Identify which cell holds the provided text, then report its [x, y] central coordinate. 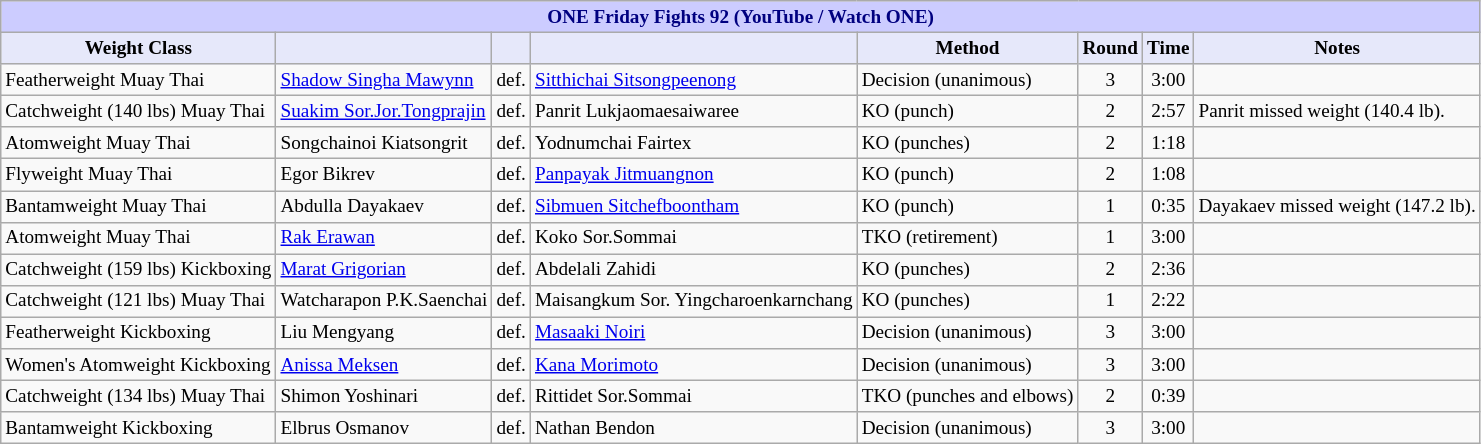
Dayakaev missed weight (147.2 lb). [1337, 206]
Maisangkum Sor. Yingcharoenkarnchang [694, 301]
Anissa Meksen [384, 365]
Catchweight (159 lbs) Kickboxing [138, 270]
Shadow Singha Mawynn [384, 80]
Panrit Lukjaomaesaiwaree [694, 111]
TKO (retirement) [968, 238]
Songchainoi Kiatsongrit [384, 143]
Panpayak Jitmuangnon [694, 175]
Flyweight Muay Thai [138, 175]
Sitthichai Sitsongpeenong [694, 80]
Elbrus Osmanov [384, 428]
Suakim Sor.Jor.Tongprajin [384, 111]
TKO (punches and elbows) [968, 396]
2:57 [1168, 111]
Abdelali Zahidi [694, 270]
Masaaki Noiri [694, 333]
Weight Class [138, 48]
Liu Mengyang [384, 333]
Watcharapon P.K.Saenchai [384, 301]
Catchweight (134 lbs) Muay Thai [138, 396]
2:36 [1168, 270]
Featherweight Muay Thai [138, 80]
Method [968, 48]
Nathan Bendon [694, 428]
Koko Sor.Sommai [694, 238]
Marat Grigorian [384, 270]
Bantamweight Kickboxing [138, 428]
1:08 [1168, 175]
Catchweight (121 lbs) Muay Thai [138, 301]
Sibmuen Sitchefboontham [694, 206]
0:35 [1168, 206]
Abdulla Dayakaev [384, 206]
Round [1110, 48]
Bantamweight Muay Thai [138, 206]
Yodnumchai Fairtex [694, 143]
Panrit missed weight (140.4 lb). [1337, 111]
Shimon Yoshinari [384, 396]
Time [1168, 48]
Egor Bikrev [384, 175]
1:18 [1168, 143]
Notes [1337, 48]
Rittidet Sor.Sommai [694, 396]
0:39 [1168, 396]
Catchweight (140 lbs) Muay Thai [138, 111]
Kana Morimoto [694, 365]
Featherweight Kickboxing [138, 333]
Women's Atomweight Kickboxing [138, 365]
2:22 [1168, 301]
Rak Erawan [384, 238]
ONE Friday Fights 92 (YouTube / Watch ONE) [741, 17]
